Determine the (X, Y) coordinate at the center of the cell enclosing the given text.  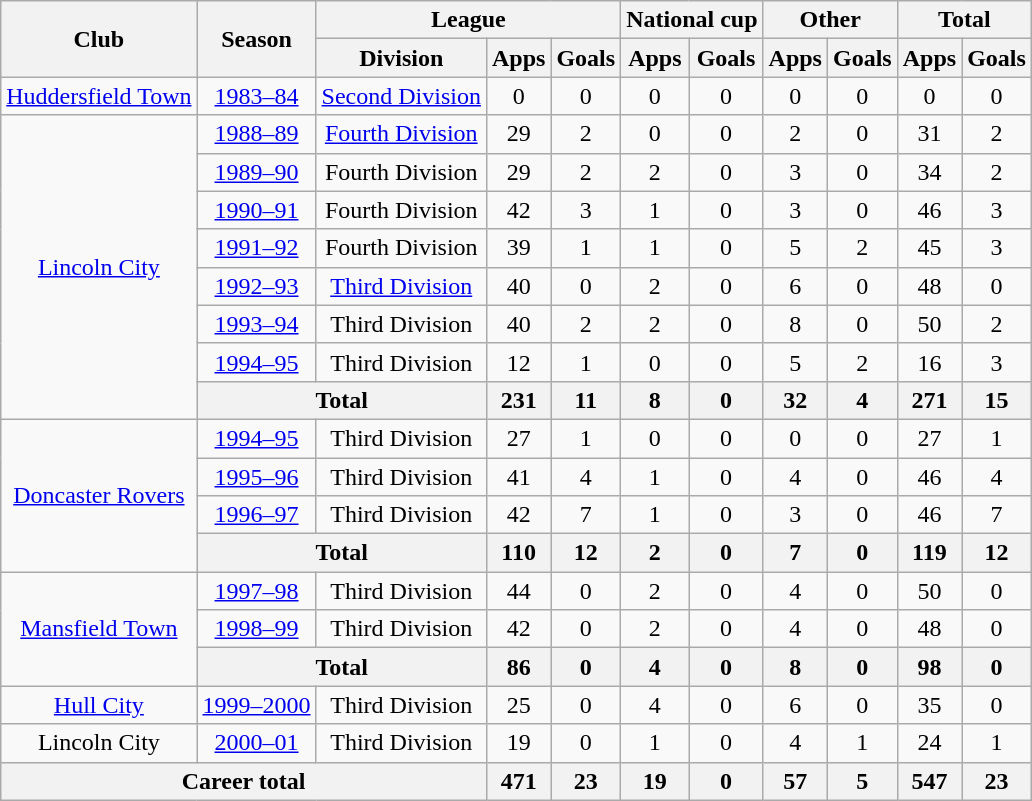
Hull City (99, 705)
National cup (692, 20)
119 (929, 553)
98 (929, 667)
32 (795, 400)
1999–2000 (256, 705)
1998–99 (256, 629)
45 (929, 248)
1991–92 (256, 248)
41 (518, 477)
86 (518, 667)
231 (518, 400)
35 (929, 705)
11 (586, 400)
1997–98 (256, 591)
24 (929, 743)
15 (997, 400)
Doncaster Rovers (99, 495)
271 (929, 400)
Huddersfield Town (99, 96)
Career total (244, 781)
39 (518, 248)
57 (795, 781)
34 (929, 172)
1988–89 (256, 134)
110 (518, 553)
2000–01 (256, 743)
Mansfield Town (99, 629)
1995–96 (256, 477)
Division (401, 58)
1993–94 (256, 324)
Club (99, 39)
1990–91 (256, 210)
Second Division (401, 96)
Other (830, 20)
31 (929, 134)
1992–93 (256, 286)
44 (518, 591)
547 (929, 781)
League (468, 20)
Season (256, 39)
471 (518, 781)
1983–84 (256, 96)
1996–97 (256, 515)
1989–90 (256, 172)
25 (518, 705)
16 (929, 362)
